Identify which cell holds the provided text, then report its (X, Y) central coordinate. 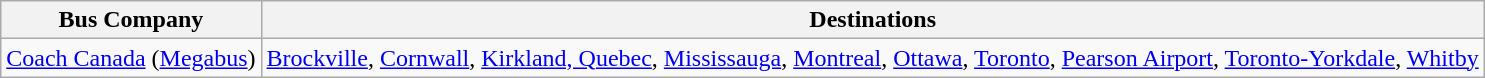
Coach Canada (Megabus) (131, 58)
Destinations (872, 20)
Brockville, Cornwall, Kirkland, Quebec, Mississauga, Montreal, Ottawa, Toronto, Pearson Airport, Toronto-Yorkdale, Whitby (872, 58)
Bus Company (131, 20)
